Identify which cell holds the provided text, then report its [x, y] central coordinate. 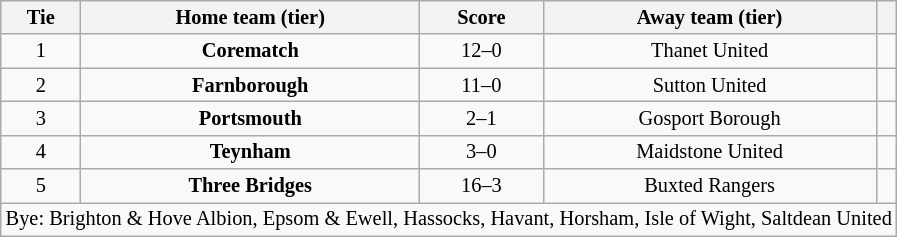
Corematch [250, 51]
Maidstone United [710, 152]
1 [41, 51]
3 [41, 118]
Gosport Borough [710, 118]
12–0 [482, 51]
Buxted Rangers [710, 186]
Teynham [250, 152]
Score [482, 17]
Away team (tier) [710, 17]
Thanet United [710, 51]
Three Bridges [250, 186]
16–3 [482, 186]
2 [41, 85]
11–0 [482, 85]
Sutton United [710, 85]
Farnborough [250, 85]
Bye: Brighton & Hove Albion, Epsom & Ewell, Hassocks, Havant, Horsham, Isle of Wight, Saltdean United [449, 219]
3–0 [482, 152]
Portsmouth [250, 118]
Home team (tier) [250, 17]
5 [41, 186]
4 [41, 152]
Tie [41, 17]
2–1 [482, 118]
